Pinpoint the cell where the given text exists, returning its [x, y] midpoint coordinate. 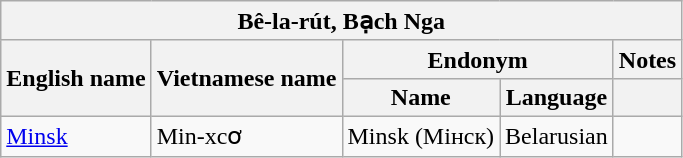
Notes [647, 59]
Endonym [478, 59]
Bê-la-rút, Bạch Nga [342, 21]
Belarusian [557, 136]
English name [76, 78]
Name [421, 97]
Minsk [76, 136]
Minsk (Мінск) [421, 136]
Vietnamese name [246, 78]
Language [557, 97]
Min-xcơ [246, 136]
